Extract the [x, y] coordinate from the center of the cell holding the provided text.  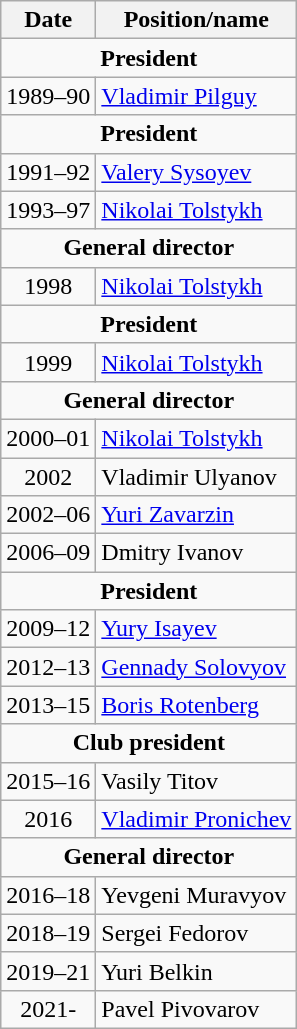
2019–21 [48, 971]
Date [48, 20]
Gennady Solovyov [196, 667]
2002 [48, 477]
Pavel Pivovarov [196, 1009]
2016 [48, 819]
1991–92 [48, 172]
Yuri Belkin [196, 971]
Yury Isayev [196, 629]
Yevgeni Muravyov [196, 895]
Vladimir Pilguy [196, 96]
2018–19 [48, 933]
1993–97 [48, 210]
2016–18 [48, 895]
2015–16 [48, 781]
Boris Rotenberg [196, 705]
2002–06 [48, 515]
Club president [149, 743]
1989–90 [48, 96]
Dmitry Ivanov [196, 553]
1998 [48, 286]
1999 [48, 362]
Vasily Titov [196, 781]
Vladimir Pronichev [196, 819]
2009–12 [48, 629]
2000–01 [48, 438]
2013–15 [48, 705]
2012–13 [48, 667]
2021- [48, 1009]
Sergei Fedorov [196, 933]
Yuri Zavarzin [196, 515]
2006–09 [48, 553]
Vladimir Ulyanov [196, 477]
Valery Sysoyev [196, 172]
Position/name [196, 20]
